Return (X, Y) of the center of cell containing provided text 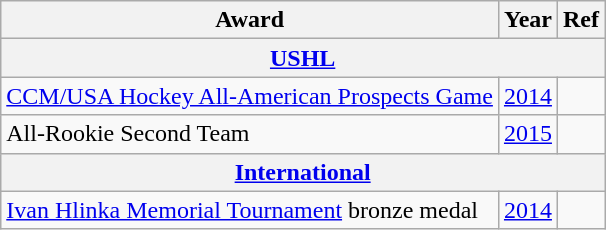
USHL (303, 58)
International (303, 172)
Award (250, 20)
Year (528, 20)
2015 (528, 134)
CCM/USA Hockey All-American Prospects Game (250, 96)
Ref (580, 20)
All-Rookie Second Team (250, 134)
Ivan Hlinka Memorial Tournament bronze medal (250, 210)
